Determine the [x, y] coordinate at the center of the cell enclosing the given text.  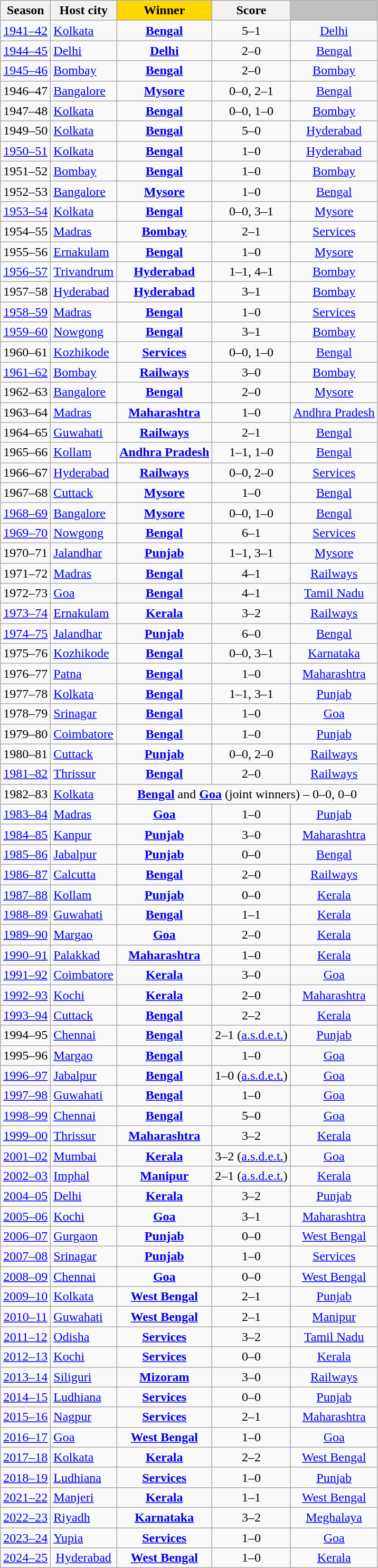
1954–55 [25, 231]
2014–15 [25, 1397]
2024–25 [25, 1558]
1996–97 [25, 1075]
Siliguri [83, 1377]
2005–06 [25, 1216]
2023–24 [25, 1538]
1998–99 [25, 1116]
Calcutta [83, 874]
2007–08 [25, 1257]
1988–89 [25, 915]
1970–71 [25, 553]
1982–83 [25, 794]
Odisha [83, 1337]
1–1, 1–0 [251, 452]
1981–82 [25, 774]
Bengal and Goa (joint winners) – 0–0, 0–0 [247, 794]
1951–52 [25, 171]
1962–63 [25, 392]
1–1, 4–1 [251, 272]
Season [25, 11]
1952–53 [25, 191]
1969–70 [25, 533]
1958–59 [25, 312]
1946–47 [25, 91]
Kanpur [83, 834]
1967–68 [25, 493]
1991–92 [25, 975]
1947–48 [25, 111]
1999–00 [25, 1136]
Mizoram [165, 1377]
1971–72 [25, 573]
2006–07 [25, 1236]
6–0 [251, 634]
2018–19 [25, 1477]
1989–90 [25, 935]
2009–10 [25, 1297]
Yupia [83, 1538]
2021–22 [25, 1497]
1986–87 [25, 874]
Winner [165, 11]
1960–61 [25, 352]
1994–95 [25, 1035]
1957–58 [25, 292]
1945–46 [25, 71]
1990–91 [25, 955]
Imphal [83, 1176]
1955–56 [25, 252]
1950–51 [25, 151]
Gurgaon [83, 1236]
1944–45 [25, 51]
1977–78 [25, 694]
2015–16 [25, 1417]
2001–02 [25, 1156]
1995–96 [25, 1055]
1973–74 [25, 613]
1959–60 [25, 332]
Manjeri [83, 1497]
1968–69 [25, 513]
2013–14 [25, 1377]
1966–67 [25, 473]
Score [251, 11]
1987–88 [25, 895]
1979–80 [25, 734]
1975–76 [25, 654]
1964–65 [25, 432]
2010–11 [25, 1317]
Nagpur [83, 1417]
5–1 [251, 31]
1993–94 [25, 1015]
1963–64 [25, 412]
Mumbai [83, 1156]
Patna [83, 674]
1956–57 [25, 272]
2016–17 [25, 1437]
1953–54 [25, 211]
1985–86 [25, 854]
1961–62 [25, 372]
1992–93 [25, 995]
1972–73 [25, 593]
0–0, 2–1 [251, 91]
1–0 (a.s.d.e.t.) [251, 1075]
2011–12 [25, 1337]
2008–09 [25, 1277]
1974–75 [25, 634]
2017–18 [25, 1457]
1976–77 [25, 674]
Palakkad [83, 955]
2022–23 [25, 1517]
Trivandrum [83, 272]
1984–85 [25, 834]
3–2 (a.s.d.e.t.) [251, 1156]
1978–79 [25, 714]
1980–81 [25, 754]
Riyadh [83, 1517]
2012–13 [25, 1357]
Meghalaya [334, 1517]
1949–50 [25, 131]
2002–03 [25, 1176]
1983–84 [25, 814]
1941–42 [25, 31]
1997–98 [25, 1095]
2004–05 [25, 1196]
1965–66 [25, 452]
6–1 [251, 533]
Host city [83, 11]
